Return the (x, y) coordinate for the center point of the cell that contains the specified text.  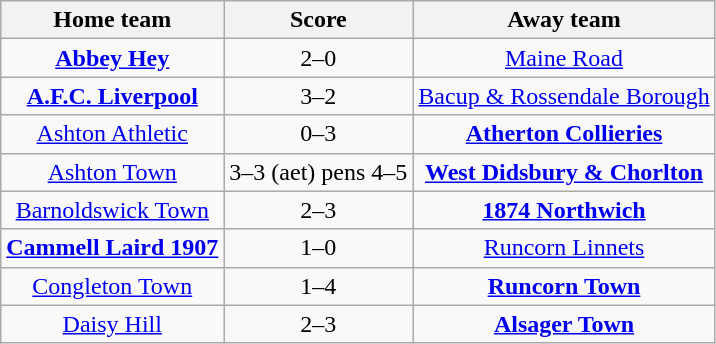
Barnoldswick Town (112, 210)
Maine Road (564, 58)
Bacup & Rossendale Borough (564, 96)
Cammell Laird 1907 (112, 248)
Score (318, 20)
3–3 (aet) pens 4–5 (318, 172)
Runcorn Linnets (564, 248)
Away team (564, 20)
3–2 (318, 96)
Alsager Town (564, 324)
0–3 (318, 134)
West Didsbury & Chorlton (564, 172)
2–0 (318, 58)
Ashton Athletic (112, 134)
Congleton Town (112, 286)
Atherton Collieries (564, 134)
Daisy Hill (112, 324)
Ashton Town (112, 172)
A.F.C. Liverpool (112, 96)
1–0 (318, 248)
1–4 (318, 286)
Home team (112, 20)
1874 Northwich (564, 210)
Runcorn Town (564, 286)
Abbey Hey (112, 58)
